Scan for the cell matching the given text and deliver its (X, Y) coordinate at center. 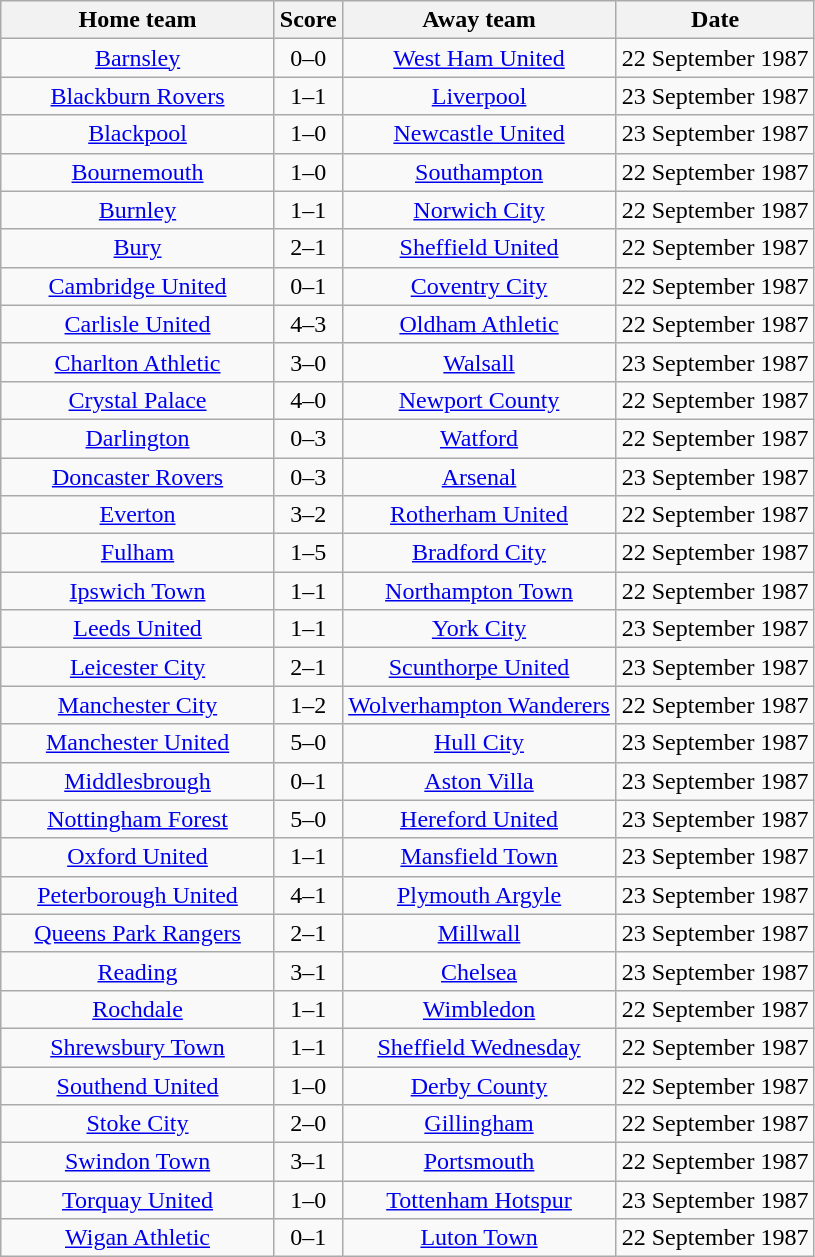
Wigan Athletic (138, 1238)
Reading (138, 971)
Sheffield Wednesday (479, 1047)
Wolverhampton Wanderers (479, 705)
4–1 (308, 895)
West Ham United (479, 58)
Leicester City (138, 667)
Leeds United (138, 629)
1–5 (308, 553)
Newport County (479, 400)
Queens Park Rangers (138, 933)
Scunthorpe United (479, 667)
Bury (138, 248)
Southend United (138, 1085)
Home team (138, 20)
2–0 (308, 1124)
Score (308, 20)
Hereford United (479, 819)
Peterborough United (138, 895)
Coventry City (479, 286)
Darlington (138, 438)
Bradford City (479, 553)
Blackburn Rovers (138, 96)
Swindon Town (138, 1162)
Hull City (479, 743)
Charlton Athletic (138, 362)
Carlisle United (138, 324)
Millwall (479, 933)
Oxford United (138, 857)
Shrewsbury Town (138, 1047)
York City (479, 629)
Sheffield United (479, 248)
4–3 (308, 324)
Blackpool (138, 134)
Mansfield Town (479, 857)
Middlesbrough (138, 781)
Walsall (479, 362)
Derby County (479, 1085)
Chelsea (479, 971)
Wimbledon (479, 1009)
0–0 (308, 58)
3–2 (308, 515)
Luton Town (479, 1238)
Everton (138, 515)
4–0 (308, 400)
Manchester City (138, 705)
Fulham (138, 553)
Aston Villa (479, 781)
Southampton (479, 172)
Rochdale (138, 1009)
Liverpool (479, 96)
Doncaster Rovers (138, 477)
Manchester United (138, 743)
Oldham Athletic (479, 324)
Torquay United (138, 1200)
Away team (479, 20)
Bournemouth (138, 172)
Arsenal (479, 477)
Gillingham (479, 1124)
Tottenham Hotspur (479, 1200)
Barnsley (138, 58)
Date (716, 20)
Northampton Town (479, 591)
3–0 (308, 362)
Rotherham United (479, 515)
Plymouth Argyle (479, 895)
Burnley (138, 210)
Nottingham Forest (138, 819)
Stoke City (138, 1124)
Watford (479, 438)
1–2 (308, 705)
Cambridge United (138, 286)
Norwich City (479, 210)
Crystal Palace (138, 400)
Ipswich Town (138, 591)
Portsmouth (479, 1162)
Newcastle United (479, 134)
